Capture the cell that displays the provided text and extract its (x, y) central coordinate. 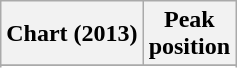
Peakposition (189, 34)
Chart (2013) (72, 34)
